Capture the cell that displays the provided text and extract its (x, y) central coordinate. 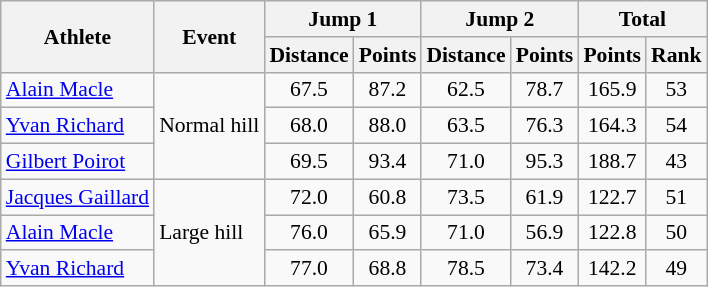
61.9 (545, 197)
56.9 (545, 233)
73.4 (545, 269)
188.7 (612, 162)
68.8 (388, 269)
95.3 (545, 162)
53 (676, 90)
Large hill (209, 232)
73.5 (466, 197)
68.0 (308, 126)
78.7 (545, 90)
65.9 (388, 233)
87.2 (388, 90)
88.0 (388, 126)
51 (676, 197)
77.0 (308, 269)
Gilbert Poirot (78, 162)
62.5 (466, 90)
69.5 (308, 162)
60.8 (388, 197)
Athlete (78, 36)
165.9 (612, 90)
Jump 1 (342, 19)
Jacques Gaillard (78, 197)
43 (676, 162)
67.5 (308, 90)
50 (676, 233)
76.3 (545, 126)
Rank (676, 55)
Normal hill (209, 126)
78.5 (466, 269)
93.4 (388, 162)
54 (676, 126)
Event (209, 36)
49 (676, 269)
122.8 (612, 233)
63.5 (466, 126)
Jump 2 (500, 19)
164.3 (612, 126)
76.0 (308, 233)
72.0 (308, 197)
Total (642, 19)
122.7 (612, 197)
142.2 (612, 269)
